Capture the cell that displays the provided text and extract its [x, y] central coordinate. 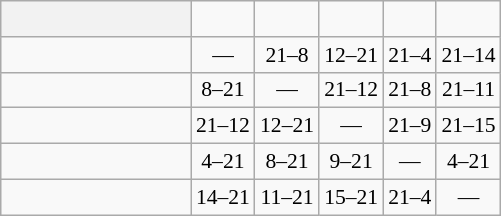
21–11 [468, 90]
11–21 [287, 197]
15–21 [351, 197]
9–21 [351, 162]
14–21 [223, 197]
21–9 [410, 126]
21–15 [468, 126]
21–14 [468, 55]
